Find where the given text appears and provide that cell's center as [x, y] coordinate. 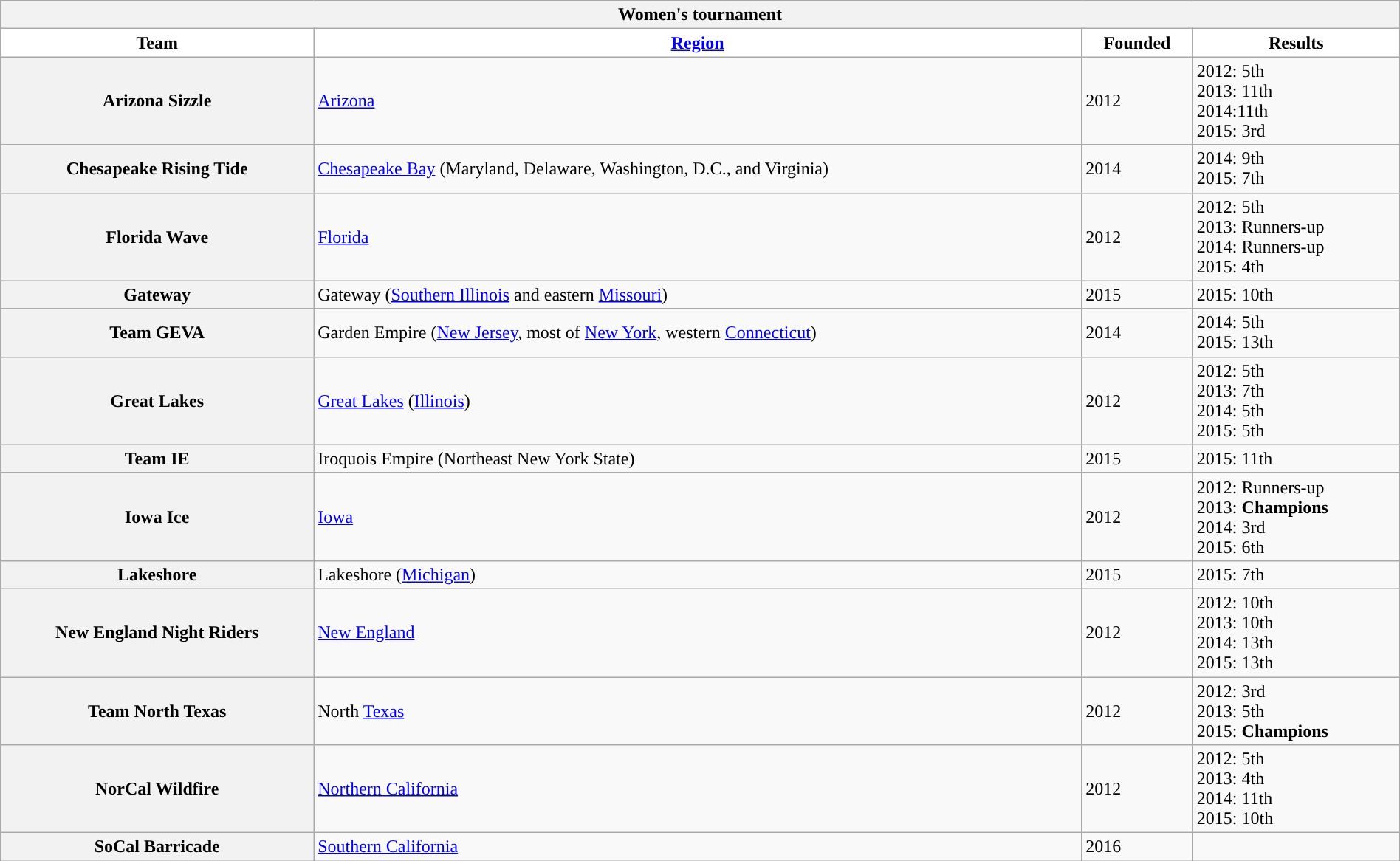
2012: 5th2013: 7th2014: 5th2015: 5th [1296, 400]
2012: 10th2013: 10th2014: 13th2015: 13th [1296, 632]
Team [157, 43]
Lakeshore (Michigan) [698, 574]
2012: 5th2013: 11th2014:11th2015: 3rd [1296, 100]
2012: Runners-up2013: Champions2014: 3rd2015: 6th [1296, 517]
Chesapeake Bay (Maryland, Delaware, Washington, D.C., and Virginia) [698, 168]
Team IE [157, 459]
2012: 5th2013: 4th2014: 11th2015: 10th [1296, 789]
NorCal Wildfire [157, 789]
Great Lakes (Illinois) [698, 400]
2012: 3rd2013: 5th2015: Champions [1296, 710]
Southern California [698, 847]
New England [698, 632]
Results [1296, 43]
Region [698, 43]
2015: 10th [1296, 295]
Gateway [157, 295]
North Texas [698, 710]
Iowa Ice [157, 517]
Florida Wave [157, 236]
New England Night Riders [157, 632]
2014: 5th2015: 13th [1296, 332]
Gateway (Southern Illinois and eastern Missouri) [698, 295]
2012: 5th2013: Runners-up2014: Runners-up2015: 4th [1296, 236]
Women's tournament [700, 15]
Northern California [698, 789]
Arizona Sizzle [157, 100]
Iowa [698, 517]
Great Lakes [157, 400]
Team GEVA [157, 332]
2014: 9th2015: 7th [1296, 168]
2015: 11th [1296, 459]
Lakeshore [157, 574]
Team North Texas [157, 710]
2016 [1137, 847]
Florida [698, 236]
Garden Empire (New Jersey, most of New York, western Connecticut) [698, 332]
Arizona [698, 100]
2015: 7th [1296, 574]
Iroquois Empire (Northeast New York State) [698, 459]
SoCal Barricade [157, 847]
Founded [1137, 43]
Chesapeake Rising Tide [157, 168]
